Determine the [x, y] coordinate at the center of the cell enclosing the given text.  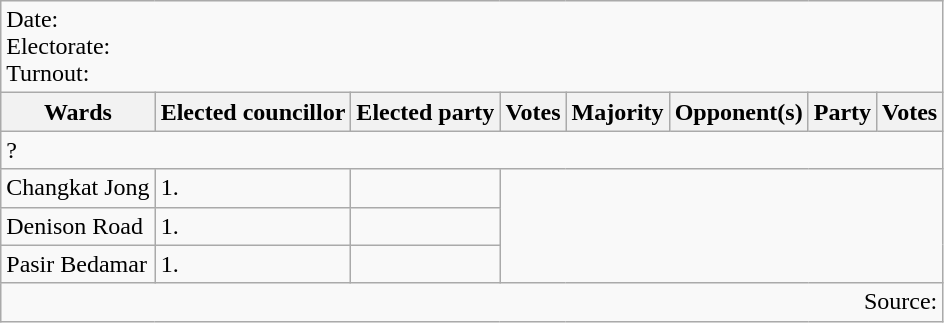
Wards [78, 112]
Changkat Jong [78, 188]
Pasir Bedamar [78, 264]
Denison Road [78, 226]
? [472, 150]
Majority [618, 112]
Elected party [426, 112]
Date: Electorate: Turnout: [472, 47]
Elected councillor [253, 112]
Source: [472, 302]
Opponent(s) [738, 112]
Party [842, 112]
